Return (X, Y) of the center of cell containing provided text 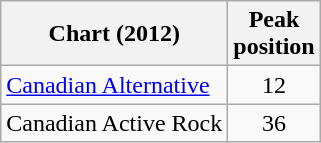
Chart (2012) (114, 34)
Peakposition (274, 34)
Canadian Active Rock (114, 123)
Canadian Alternative (114, 85)
12 (274, 85)
36 (274, 123)
